Return the (x, y) coordinate for the center point of the cell that contains the specified text.  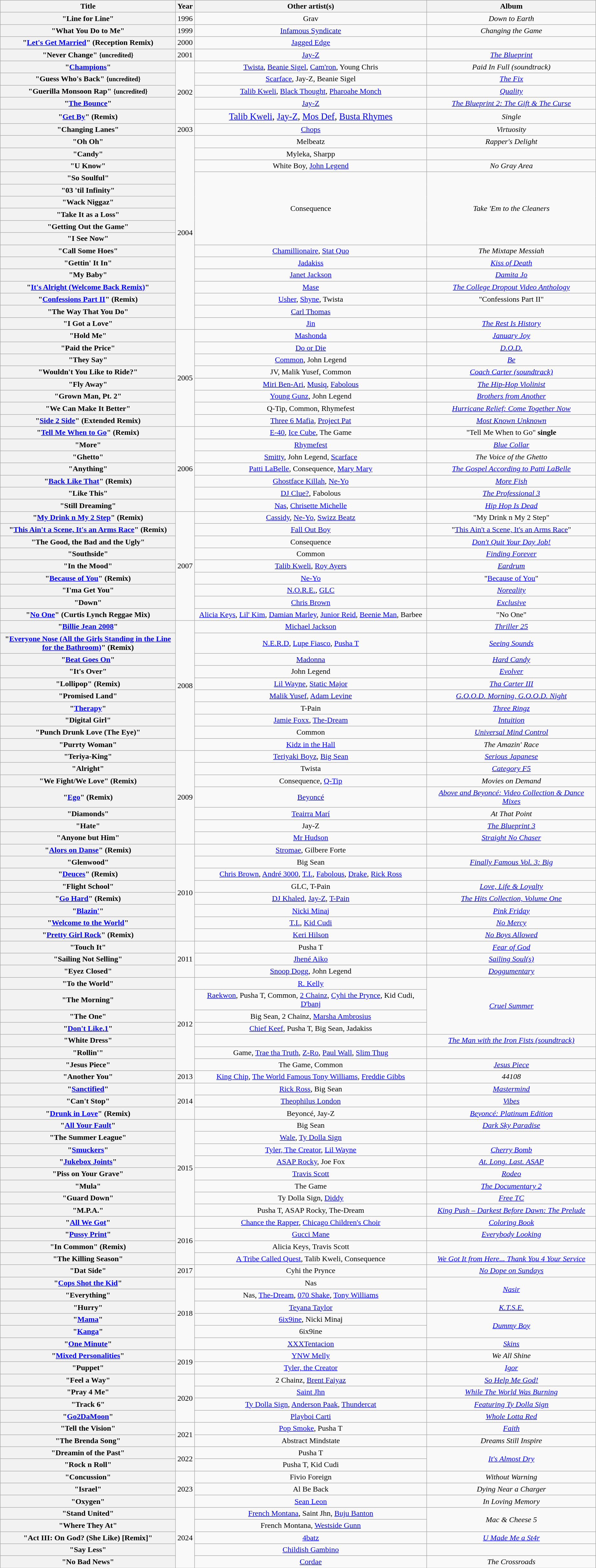
King Chip, The World Famous Tony Williams, Freddie Gibbs (311, 1077)
"Sailing Not Selling" (88, 959)
Smitty, John Legend, Scarface (311, 457)
"Confessions Part II" (511, 299)
D.O.D. (511, 348)
More Fish (511, 481)
Skins (511, 1343)
Eardrum (511, 566)
"Drunk in Love" (Remix) (88, 1113)
Single (511, 116)
"Ego" (Remix) (88, 797)
"Purrty Woman" (88, 744)
"Say Less" (88, 1550)
"Feel a Way" (88, 1380)
"Dreamin of the Past" (88, 1453)
"Teriya-King" (88, 757)
The Game (311, 1186)
Mashonda (311, 335)
Sailing Soul(s) (511, 959)
"Grown Man, Pt. 2" (88, 396)
Other artist(s) (311, 6)
Jagged Edge (311, 43)
Al Be Back (311, 1489)
XXXTentacion (311, 1343)
Game, Trae tha Truth, Z-Ro, Paul Wall, Slim Thug (311, 1053)
Serious Japanese (511, 757)
Rapper's Delight (511, 141)
"Rollin'" (88, 1053)
"Because of You" (Remix) (88, 578)
The Gospel According to Patti LaBelle (511, 469)
GLC, T-Pain (311, 886)
French Montana, Westside Gunn (311, 1525)
2021 (185, 1435)
"Let's Get Married" (Reception Remix) (88, 43)
"We Fight/We Love" (Remix) (88, 781)
Without Warning (511, 1477)
Common, John Legend (311, 360)
"Southside" (88, 554)
Damita Jo (511, 275)
2010 (185, 892)
"So Soulful" (88, 178)
DJ Clue?, Fabolous (311, 493)
Fivio Foreign (311, 1477)
"Smuckers" (88, 1150)
2012 (185, 1024)
Miri Ben-Ari, Musiq, Fabolous (311, 384)
YNW Melly (311, 1356)
Rhymefest (311, 445)
"All Your Fault" (88, 1125)
The Blueprint 3 (511, 826)
"Guerilla Monsoon Rap" {uncredited} (88, 91)
"To the World" (88, 983)
Cruel Summer (511, 1006)
Myleka, Sharpp (311, 154)
Fall Out Boy (311, 529)
"Anything" (88, 469)
Chops (311, 129)
N.O.R.E., GLC (311, 590)
2022 (185, 1459)
Noreality (511, 590)
"Guess Who's Back" {uncredited} (88, 79)
Do or Die (311, 348)
"Everyone Nose (All the Girls Standing in the Line for the Bathroom)" (Remix) (88, 643)
"Where They At" (88, 1525)
Whole Lotta Red (511, 1416)
"They Say" (88, 360)
Jamie Foxx, The-Dream (311, 720)
Pusha T, Kid Cudi (311, 1465)
"Tell the Vision" (88, 1428)
No Mercy (511, 923)
It's Almost Dry (511, 1459)
Mac & Cheese 5 (511, 1519)
"This Ain't a Scene, It's an Arms Race" (511, 529)
"Punch Drunk Love (The Eye)" (88, 732)
"Pretty Girl Rock" (Remix) (88, 935)
"Flight School" (88, 886)
Rick Ross, Big Sean (311, 1089)
"Never Change" {uncredited} (88, 55)
Lil Wayne, Static Major (311, 684)
G.O.O.D. Morning, G.O.O.D. Night (511, 696)
"My Baby" (88, 275)
"In Common" (Remix) (88, 1247)
In Loving Memory (511, 1501)
Tyler, the Creator (311, 1368)
Nas, The-Dream, 070 Shake, Tony Williams (311, 1295)
Gucci Mane (311, 1234)
Malik Yusef, Adam Levine (311, 696)
No Gray Area (511, 166)
While The World Was Burning (511, 1392)
Exclusive (511, 602)
"Fly Away" (88, 384)
Coach Carter (soundtrack) (511, 372)
Jesus Piece (511, 1065)
Dark Sky Paradise (511, 1125)
Teairra Marí (311, 814)
Abstract Mindstate (311, 1441)
"Jukebox Joints" (88, 1162)
Keri Hilson (311, 935)
"Glenwood" (88, 862)
So Help Me God! (511, 1380)
Everybody Looking (511, 1234)
"The Killing Season" (88, 1259)
"Pray 4 Me" (88, 1392)
Scarface, Jay-Z, Beanie Sigel (311, 79)
T-Pain (311, 708)
Chris Brown, André 3000, T.I., Fabolous, Drake, Rick Ross (311, 874)
R. Kelly (311, 983)
"Don't Like.1" (88, 1028)
"Billie Jean 2008" (88, 627)
"Wack Niggaz" (88, 202)
"Like This" (88, 493)
Chamillionaire, Stat Quo (311, 251)
Three Ringz (511, 708)
Nas (311, 1283)
"The Bounce" (88, 103)
Snoop Dogg, John Legend (311, 971)
January Joy (511, 335)
Cherry Bomb (511, 1150)
Grav (311, 18)
Dying Near a Charger (511, 1489)
Ghostface Killah, Ne-Yo (311, 481)
The Professional 3 (511, 493)
"Touch It" (88, 947)
T.I., Kid Cudi (311, 923)
Janet Jackson (311, 275)
"I See Now" (88, 239)
Nicki Minaj (311, 910)
"Track 6" (88, 1404)
No Dope on Sundays (511, 1271)
E-40, Ice Cube, The Game (311, 433)
"Changing Lanes" (88, 129)
The Blueprint (511, 55)
Coloring Book (511, 1222)
Blue Collar (511, 445)
2007 (185, 566)
Beyoncé, Jay-Z (311, 1113)
Alicia Keys, Travis Scott (311, 1247)
"Deuces" (Remix) (88, 874)
2015 (185, 1168)
2 Chainz, Brent Faiyaz (311, 1380)
"Ghetto" (88, 457)
"All We Got" (88, 1222)
Wale, Ty Dolla Sign (311, 1137)
We All Shine (511, 1356)
"Lollipop" (Remix) (88, 684)
Madonna (311, 659)
Twista, Beanie Sigel, Cam'ron, Young Chris (311, 67)
2001 (185, 55)
"Everything" (88, 1295)
Mase (311, 287)
Talib Kweli, Jay-Z, Mos Def, Busta Rhymes (311, 116)
6ix9ine (311, 1331)
N.E.R.D, Lupe Fiasco, Pusha T (311, 643)
No Boys Allowed (511, 935)
"What You Do to Me" (88, 31)
"More" (88, 445)
"The Morning" (88, 1000)
Seeing Sounds (511, 643)
Fear of God (511, 947)
Intuition (511, 720)
At. Long. Last. ASAP (511, 1162)
Jadakiss (311, 263)
"I Got a Love" (88, 323)
Jin (311, 323)
Tha Carter III (511, 684)
At That Point (511, 814)
"No One" (511, 615)
"No One" (Curtis Lynch Reggae Mix) (88, 615)
2019 (185, 1362)
Pusha T, ASAP Rocky, The-Dream (311, 1210)
"The Way That You Do" (88, 311)
"Tell Me When to Go" (Remix) (88, 433)
"Mama" (88, 1319)
"Wouldn't You Like to Ride?" (88, 372)
The Man with the Iron Fists (soundtrack) (511, 1040)
"Can't Stop" (88, 1101)
"Getting Out the Game" (88, 227)
2005 (185, 378)
K.T.S.E. (511, 1307)
2000 (185, 43)
2004 (185, 233)
"The One" (88, 1016)
ASAP Rocky, Joe Fox (311, 1162)
Pop Smoke, Pusha T (311, 1428)
JV, Malik Yusef, Common (311, 372)
"Cops Shot the Kid" (88, 1283)
Jhené Aiko (311, 959)
"Go Hard" (Remix) (88, 898)
"Gettin' It In" (88, 263)
Down to Earth (511, 18)
Don't Quit Your Day Job! (511, 542)
Kidz in the Hall (311, 744)
"Concussion" (88, 1477)
"Promised Land" (88, 696)
The Fix (511, 79)
2014 (185, 1101)
Album (511, 6)
1996 (185, 18)
Twista (311, 769)
"The Summer League" (88, 1137)
"In the Mood" (88, 566)
Doggumentary (511, 971)
44108 (511, 1077)
Quality (511, 91)
6ix9ine, Nicki Minaj (311, 1319)
Talib Kweli, Black Thought, Pharoahe Monch (311, 91)
2009 (185, 797)
"Guard Down" (88, 1198)
2023 (185, 1489)
Finally Famous Vol. 3: Big (511, 862)
"Welcome to the World" (88, 923)
Be (511, 360)
Cassidy, Ne-Yo, Swizz Beatz (311, 517)
Changing the Game (511, 31)
The Mixtape Messiah (511, 251)
"White Dress" (88, 1040)
The Voice of the Ghetto (511, 457)
"The Brenda Song" (88, 1441)
"Hate" (88, 826)
"Champions" (88, 67)
"03 'til Infinity" (88, 190)
Saint Jhn (311, 1392)
Title (88, 6)
Theophilus London (311, 1101)
Hip Hop Is Dead (511, 505)
The Game, Common (311, 1065)
Big Sean, 2 Chainz, Marsha Ambrosius (311, 1016)
"Mula" (88, 1186)
Ty Dolla Sign, Anderson Paak, Thundercat (311, 1404)
"Dat Side" (88, 1271)
DJ Khaled, Jay-Z, T-Pain (311, 898)
"The Good, the Bad and the Ugly" (88, 542)
Melbeatz (311, 141)
Rodeo (511, 1174)
Chief Keef, Pusha T, Big Sean, Jadakiss (311, 1028)
A Tribe Called Quest, Talib Kweli, Consequence (311, 1259)
"I'ma Get You" (88, 590)
Infamous Syndicate (311, 31)
"Get By" (Remix) (88, 116)
Above and Beyoncé: Video Collection & Dance Mixes (511, 797)
2024 (185, 1537)
"Back Like That" (Remix) (88, 481)
"Take It as a Loss" (88, 214)
"Another You" (88, 1077)
The Hip-Hop Violinist (511, 384)
"Stand United" (88, 1513)
Straight No Chaser (511, 838)
White Boy, John Legend (311, 166)
"Puppet" (88, 1368)
"Call Some Hoes" (88, 251)
"Oxygen" (88, 1501)
Hard Candy (511, 659)
Childish Gambino (311, 1550)
"This Ain't a Scene, It's an Arms Race" (Remix) (88, 529)
Tyler, The Creator, Lil Wayne (311, 1150)
"Line for Line" (88, 18)
Beyoncé: Platinum Edition (511, 1113)
"Therapy" (88, 708)
The Blueprint 2: The Gift & The Curse (511, 103)
Q-Tip, Common, Rhymefest (311, 408)
"Piss on Your Grave" (88, 1174)
"My Drink n My 2 Step" (Remix) (88, 517)
"No Bad News" (88, 1562)
Chris Brown (311, 602)
Love, Life & Loyalty (511, 886)
Cyhi the Prynce (311, 1271)
"Alors on Danse" (Remix) (88, 850)
Usher, Shyne, Twista (311, 299)
"Blazin'" (88, 910)
"It's Over" (88, 672)
"Rock n Roll" (88, 1465)
"Alright" (88, 769)
We Got It from Here... Thank You 4 Your Service (511, 1259)
Brothers from Another (511, 396)
The Rest Is History (511, 323)
"Candy" (88, 154)
2011 (185, 959)
"Oh Oh" (88, 141)
"Eyez Closed" (88, 971)
"Kanga" (88, 1331)
Mr Hudson (311, 838)
The Documentary 2 (511, 1186)
1999 (185, 31)
"My Drink n My 2 Step" (511, 517)
Consequence, Q-Tip (311, 781)
2016 (185, 1241)
French Montana, Saint Jhn, Buju Banton (311, 1513)
"It's Alright (Welcome Back Remix)" (88, 287)
2002 (185, 92)
Pink Friday (511, 910)
Category F5 (511, 769)
The College Dropout Video Anthology (511, 287)
"We Can Make It Better" (88, 408)
"Hurry" (88, 1307)
Kiss of Death (511, 263)
Talib Kweli, Roy Ayers (311, 566)
The Crossroads (511, 1562)
Featuring Ty Dolla Sign (511, 1404)
Teyana Taylor (311, 1307)
Faith (511, 1428)
Nas, Chrisette Michelle (311, 505)
"Still Dreaming" (88, 505)
Thriller 25 (511, 627)
John Legend (311, 672)
"Anyone but Him" (88, 838)
Most Known Unknown (511, 421)
"Hold Me" (88, 335)
Year (185, 6)
"Pussy Print" (88, 1234)
"Because of You" (511, 578)
2018 (185, 1313)
"Side 2 Side" (Extended Remix) (88, 421)
Travis Scott (311, 1174)
"Israel" (88, 1489)
2020 (185, 1398)
"Down" (88, 602)
"Diamonds" (88, 814)
Cordae (311, 1562)
Raekwon, Pusha T, Common, 2 Chainz, Cyhi the Prynce, Kid Cudi, D'banj (311, 1000)
2017 (185, 1271)
Mastermind (511, 1089)
Sean Leon (311, 1501)
Chance the Rapper, Chicago Children's Choir (311, 1222)
Three 6 Mafia, Project Pat (311, 421)
Finding Forever (511, 554)
"Digital Girl" (88, 720)
U Made Me a St4r (511, 1538)
Dreams Still Inspire (511, 1441)
"Act III: On God? (She Like) [Remix]" (88, 1538)
The Hits Collection, Volume One (511, 898)
Teriyaki Boyz, Big Sean (311, 757)
2003 (185, 129)
Evolver (511, 672)
Nasir (511, 1289)
2006 (185, 469)
The Amazin' Race (511, 744)
"Beat Goes On" (88, 659)
Stromae, Gilbere Forte (311, 850)
Dummy Boy (511, 1325)
"M.P.A." (88, 1210)
Virtuosity (511, 129)
Carl Thomas (311, 311)
Beyoncé (311, 797)
Playboi Carti (311, 1416)
Paid In Full (soundtrack) (511, 67)
Movies on Demand (511, 781)
"Tell Me When to Go" single (511, 433)
"Paid the Price" (88, 348)
4batz (311, 1538)
Alicia Keys, Lil' Kim, Damian Marley, Junior Reid, Beenie Man, Barbee (311, 615)
"Go2DaMoon" (88, 1416)
Young Gunz, John Legend (311, 396)
Take 'Em to the Cleaners (511, 208)
King Push – Darkest Before Dawn: The Prelude (511, 1210)
Ty Dolla Sign, Diddy (311, 1198)
"Mixed Personalities" (88, 1356)
Vibes (511, 1101)
Universal Mind Control (511, 732)
2008 (185, 686)
"Confessions Part II" (Remix) (88, 299)
"One Minute" (88, 1343)
Ne-Yo (311, 578)
"Sanctified" (88, 1089)
Free TC (511, 1198)
Hurricane Relief: Come Together Now (511, 408)
"U Know" (88, 166)
Patti LaBelle, Consequence, Mary Mary (311, 469)
"Jesus Piece" (88, 1065)
2013 (185, 1077)
Igor (511, 1368)
Michael Jackson (311, 627)
